Pinpoint the cell where the given text exists, returning its [X, Y] midpoint coordinate. 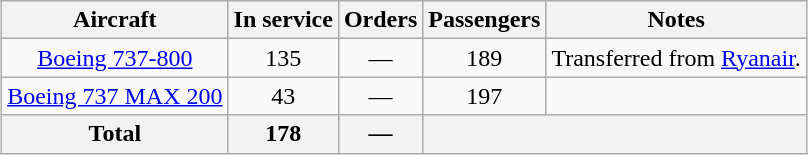
Notes [676, 20]
Boeing 737 MAX 200 [115, 96]
135 [283, 58]
In service [283, 20]
Boeing 737-800 [115, 58]
Transferred from Ryanair. [676, 58]
43 [283, 96]
Orders [380, 20]
189 [484, 58]
Aircraft [115, 20]
Total [115, 134]
Passengers [484, 20]
197 [484, 96]
178 [283, 134]
